Scan for the cell matching the given text and deliver its [x, y] coordinate at center. 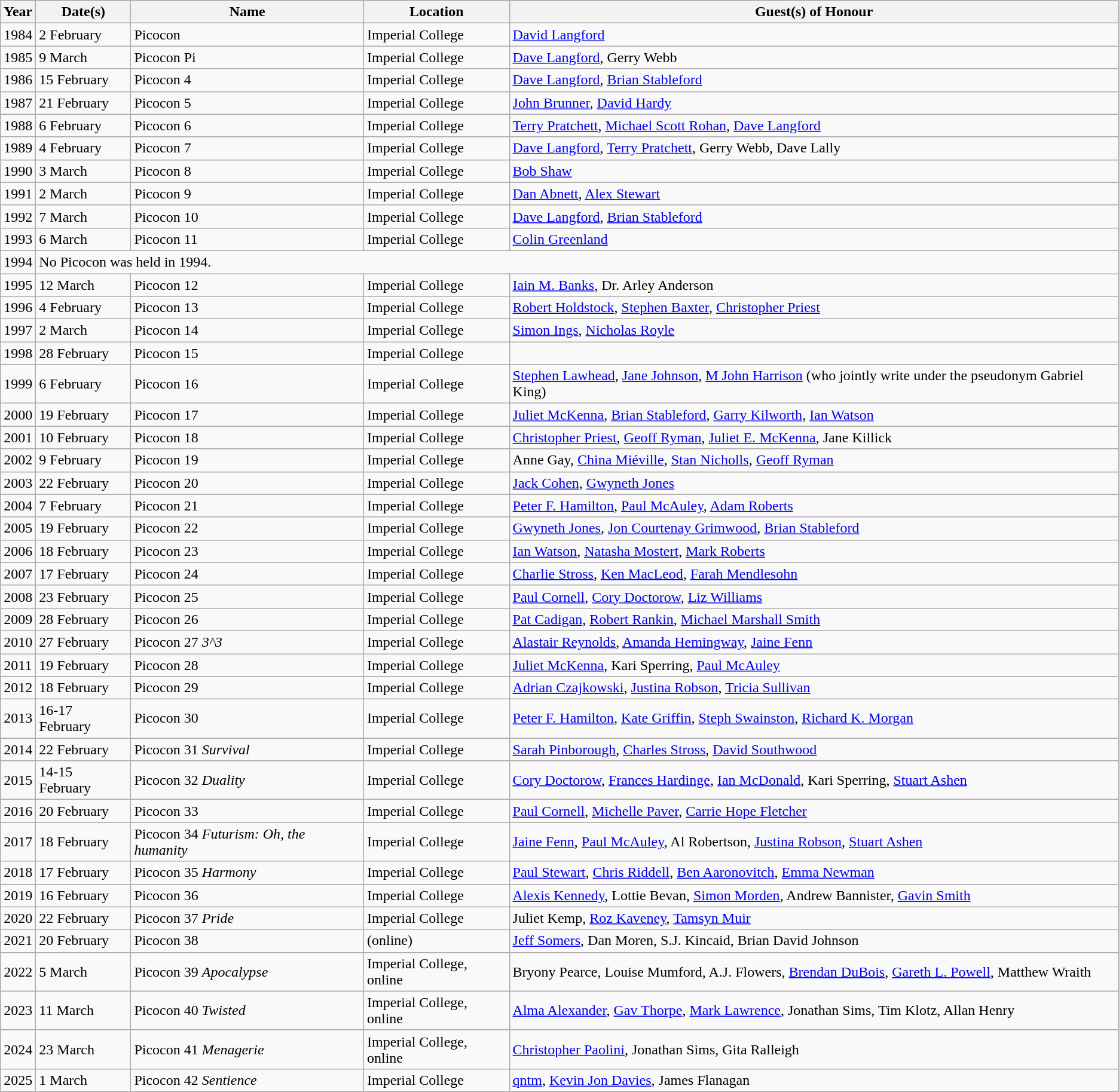
Picocon 10 [247, 216]
Picocon 42 Sentience [247, 1080]
Picocon 40 Twisted [247, 1010]
Jeff Somers, Dan Moren, S.J. Kincaid, Brian David Johnson [814, 941]
Paul Stewart, Chris Riddell, Ben Aaronovitch, Emma Newman [814, 873]
16 February [84, 895]
2024 [18, 1050]
2012 [18, 688]
1989 [18, 148]
2014 [18, 750]
Guest(s) of Honour [814, 12]
1993 [18, 239]
Picocon [247, 35]
Year [18, 12]
23 March [84, 1050]
Picocon 7 [247, 148]
2023 [18, 1010]
Paul Cornell, Michelle Paver, Carrie Hope Fletcher [814, 811]
1996 [18, 308]
6 March [84, 239]
1987 [18, 103]
14-15 February [84, 781]
Picocon 34 Futurism: Oh, the humanity [247, 842]
Picocon 30 [247, 718]
2017 [18, 842]
7 February [84, 506]
Picocon 37 Pride [247, 918]
Picocon 20 [247, 483]
2005 [18, 528]
qntm, Kevin Jon Davies, James Flanagan [814, 1080]
Picocon 33 [247, 811]
2010 [18, 642]
1986 [18, 80]
Picocon 17 [247, 415]
11 March [84, 1010]
Alexis Kennedy, Lottie Bevan, Simon Morden, Andrew Bannister, Gavin Smith [814, 895]
2016 [18, 811]
2007 [18, 574]
Picocon 29 [247, 688]
9 March [84, 57]
2004 [18, 506]
Sarah Pinborough, Charles Stross, David Southwood [814, 750]
2020 [18, 918]
2011 [18, 665]
3 March [84, 171]
12 March [84, 285]
Simon Ings, Nicholas Royle [814, 331]
Dave Langford, Terry Pratchett, Gerry Webb, Dave Lally [814, 148]
Picocon 38 [247, 941]
Picocon 23 [247, 551]
Colin Greenland [814, 239]
2025 [18, 1080]
2015 [18, 781]
7 March [84, 216]
Juliet McKenna, Brian Stableford, Garry Kilworth, Ian Watson [814, 415]
Picocon 19 [247, 460]
5 March [84, 972]
1988 [18, 126]
2006 [18, 551]
Picocon 15 [247, 353]
Charlie Stross, Ken MacLeod, Farah Mendlesohn [814, 574]
Robert Holdstock, Stephen Baxter, Christopher Priest [814, 308]
Juliet Kemp, Roz Kaveney, Tamsyn Muir [814, 918]
Iain M. Banks, Dr. Arley Anderson [814, 285]
2003 [18, 483]
(online) [436, 941]
John Brunner, David Hardy [814, 103]
Picocon 8 [247, 171]
1997 [18, 331]
Picocon 36 [247, 895]
Picocon 35 Harmony [247, 873]
1985 [18, 57]
Picocon 9 [247, 194]
Christopher Priest, Geoff Ryman, Juliet E. McKenna, Jane Killick [814, 438]
1992 [18, 216]
21 February [84, 103]
Picocon 41 Menagerie [247, 1050]
Peter F. Hamilton, Kate Griffin, Steph Swainston, Richard K. Morgan [814, 718]
Picocon 18 [247, 438]
Picocon 21 [247, 506]
Picocon 28 [247, 665]
David Langford [814, 35]
Picocon 24 [247, 574]
27 February [84, 642]
Picocon 39 Apocalypse [247, 972]
Picocon Pi [247, 57]
Picocon 22 [247, 528]
1991 [18, 194]
Picocon 6 [247, 126]
Picocon 26 [247, 619]
Picocon 31 Survival [247, 750]
2002 [18, 460]
Picocon 16 [247, 384]
Picocon 32 Duality [247, 781]
2001 [18, 438]
Jack Cohen, Gwyneth Jones [814, 483]
Picocon 27 3^3 [247, 642]
2 February [84, 35]
9 February [84, 460]
Picocon 11 [247, 239]
Stephen Lawhead, Jane Johnson, M John Harrison (who jointly write under the pseudonym Gabriel King) [814, 384]
1984 [18, 35]
Location [436, 12]
23 February [84, 597]
Picocon 13 [247, 308]
2021 [18, 941]
1995 [18, 285]
2008 [18, 597]
1994 [18, 262]
Adrian Czajkowski, Justina Robson, Tricia Sullivan [814, 688]
1999 [18, 384]
Bob Shaw [814, 171]
No Picocon was held in 1994. [577, 262]
Picocon 25 [247, 597]
Picocon 12 [247, 285]
2009 [18, 619]
Picocon 5 [247, 103]
Terry Pratchett, Michael Scott Rohan, Dave Langford [814, 126]
Picocon 4 [247, 80]
2019 [18, 895]
10 February [84, 438]
15 February [84, 80]
Alma Alexander, Gav Thorpe, Mark Lawrence, Jonathan Sims, Tim Klotz, Allan Henry [814, 1010]
Picocon 14 [247, 331]
Bryony Pearce, Louise Mumford, A.J. Flowers, Brendan DuBois, Gareth L. Powell, Matthew Wraith [814, 972]
2022 [18, 972]
Pat Cadigan, Robert Rankin, Michael Marshall Smith [814, 619]
2018 [18, 873]
Dave Langford, Gerry Webb [814, 57]
Anne Gay, China Miéville, Stan Nicholls, Geoff Ryman [814, 460]
2000 [18, 415]
Paul Cornell, Cory Doctorow, Liz Williams [814, 597]
Christopher Paolini, Jonathan Sims, Gita Ralleigh [814, 1050]
1990 [18, 171]
Gwyneth Jones, Jon Courtenay Grimwood, Brian Stableford [814, 528]
Juliet McKenna, Kari Sperring, Paul McAuley [814, 665]
2013 [18, 718]
Name [247, 12]
1 March [84, 1080]
Date(s) [84, 12]
Ian Watson, Natasha Mostert, Mark Roberts [814, 551]
1998 [18, 353]
Alastair Reynolds, Amanda Hemingway, Jaine Fenn [814, 642]
Dan Abnett, Alex Stewart [814, 194]
Jaine Fenn, Paul McAuley, Al Robertson, Justina Robson, Stuart Ashen [814, 842]
16-17 February [84, 718]
Peter F. Hamilton, Paul McAuley, Adam Roberts [814, 506]
Cory Doctorow, Frances Hardinge, Ian McDonald, Kari Sperring, Stuart Ashen [814, 781]
